Identify which cell holds the provided text, then report its [x, y] central coordinate. 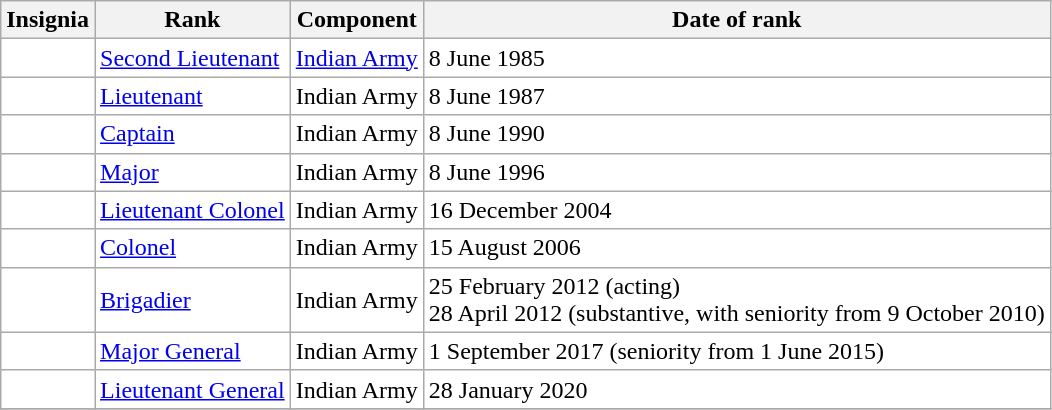
Captain [193, 134]
8 June 1985 [736, 58]
Insignia [48, 20]
Lieutenant Colonel [193, 210]
Major General [193, 351]
Date of rank [736, 20]
8 June 1996 [736, 172]
Major [193, 172]
Brigadier [193, 300]
16 December 2004 [736, 210]
Second Lieutenant [193, 58]
Rank [193, 20]
Lieutenant General [193, 389]
8 June 1990 [736, 134]
28 January 2020 [736, 389]
15 August 2006 [736, 248]
1 September 2017 (seniority from 1 June 2015) [736, 351]
Component [356, 20]
Lieutenant [193, 96]
25 February 2012 (acting)28 April 2012 (substantive, with seniority from 9 October 2010) [736, 300]
8 June 1987 [736, 96]
Colonel [193, 248]
